From the cell containing the given text, extract its center point as (X, Y) coordinate. 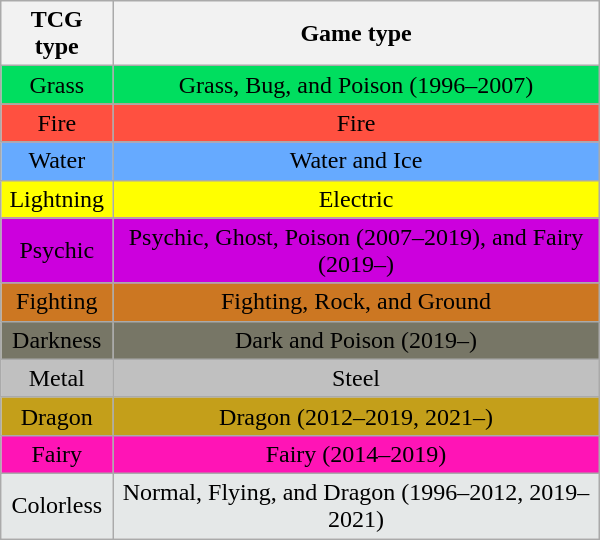
Game type (356, 34)
Steel (356, 378)
Darkness (57, 340)
Dragon (57, 416)
TCG type (57, 34)
Fairy (2014–2019) (356, 454)
Electric (356, 199)
Grass (57, 85)
Metal (57, 378)
Fighting (57, 302)
Lightning (57, 199)
Normal, Flying, and Dragon (1996–2012, 2019–2021) (356, 506)
Fighting, Rock, and Ground (356, 302)
Psychic (57, 250)
Colorless (57, 506)
Water and Ice (356, 161)
Grass, Bug, and Poison (1996–2007) (356, 85)
Fairy (57, 454)
Dark and Poison (2019–) (356, 340)
Water (57, 161)
Psychic, Ghost, Poison (2007–2019), and Fairy (2019–) (356, 250)
Dragon (2012–2019, 2021–) (356, 416)
